Return the (x, y) coordinate for the center point of the cell that contains the specified text.  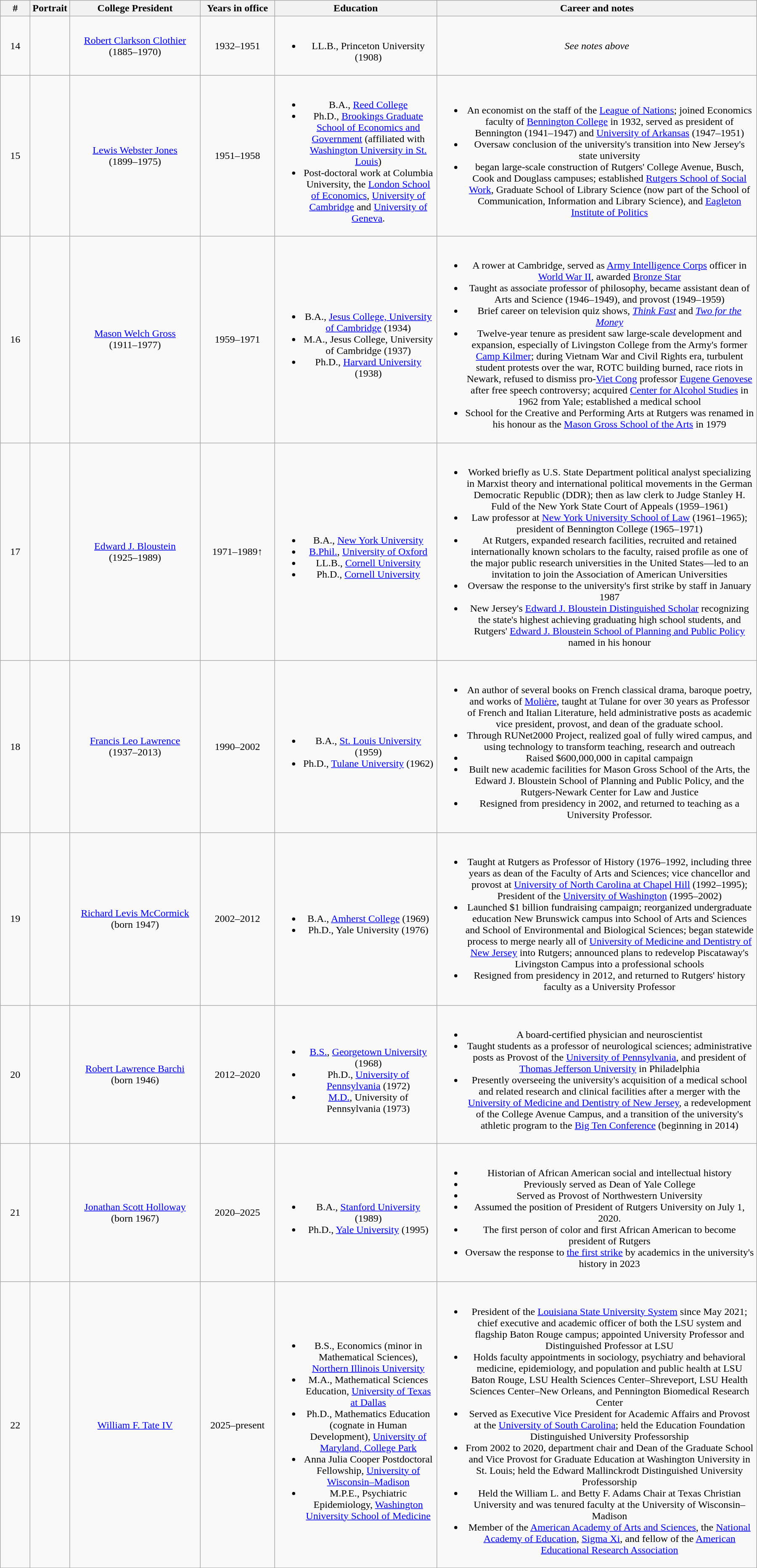
See notes above (597, 46)
B.A., Stanford University (1989)Ph.D., Yale University (1995) (356, 1212)
# (15, 8)
1951–1958 (238, 156)
16 (15, 340)
William F. Tate IV (135, 1425)
Francis Leo Lawrence(1937–2013) (135, 747)
1959–1971 (238, 340)
14 (15, 46)
B.A., New York UniversityB.Phil., University of OxfordLL.B., Cornell UniversityPh.D., Cornell University (356, 552)
19 (15, 919)
22 (15, 1425)
B.S., Georgetown University (1968)Ph.D., University of Pennsylvania (1972)M.D., University of Pennsylvania (1973) (356, 1074)
Robert Lawrence Barchi(born 1946) (135, 1074)
2025–present (238, 1425)
Jonathan Scott Holloway(born 1967) (135, 1212)
20 (15, 1074)
Robert Clarkson Clothier(1885–1970) (135, 46)
18 (15, 747)
2012–2020 (238, 1074)
B.A., Jesus College, University of Cambridge (1934)M.A., Jesus College, University of Cambridge (1937)Ph.D., Harvard University (1938) (356, 340)
15 (15, 156)
2002–2012 (238, 919)
Career and notes (597, 8)
LL.B., Princeton University (1908) (356, 46)
21 (15, 1212)
Richard Levis McCormick(born 1947) (135, 919)
Education (356, 8)
College President (135, 8)
Portrait (50, 8)
2020–2025 (238, 1212)
1932–1951 (238, 46)
Lewis Webster Jones(1899–1975) (135, 156)
1990–2002 (238, 747)
Mason Welch Gross(1911–1977) (135, 340)
B.A., St. Louis University (1959)Ph.D., Tulane University (1962) (356, 747)
1971–1989↑ (238, 552)
Years in office (238, 8)
Edward J. Bloustein(1925–1989) (135, 552)
17 (15, 552)
B.A., Amherst College (1969)Ph.D., Yale University (1976) (356, 919)
